Capture the cell that displays the provided text and extract its (X, Y) central coordinate. 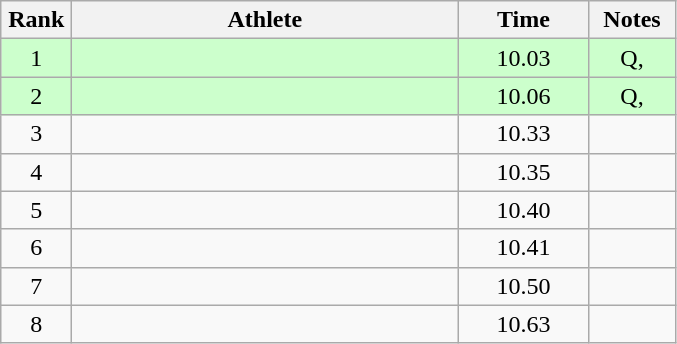
Rank (36, 20)
10.33 (524, 134)
10.41 (524, 248)
7 (36, 286)
10.06 (524, 96)
2 (36, 96)
10.35 (524, 172)
Athlete (265, 20)
8 (36, 324)
1 (36, 58)
5 (36, 210)
3 (36, 134)
10.03 (524, 58)
Time (524, 20)
6 (36, 248)
Notes (632, 20)
4 (36, 172)
10.63 (524, 324)
10.50 (524, 286)
10.40 (524, 210)
